Identify which cell holds the provided text, then report its [x, y] central coordinate. 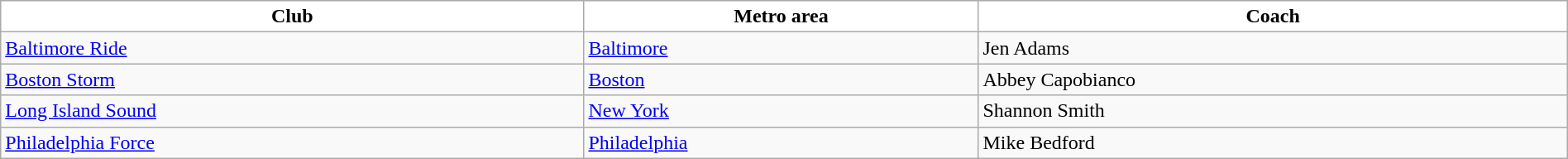
Boston Storm [293, 79]
Metro area [781, 17]
Shannon Smith [1273, 111]
New York [781, 111]
Mike Bedford [1273, 142]
Philadelphia [781, 142]
Coach [1273, 17]
Baltimore [781, 48]
Philadelphia Force [293, 142]
Abbey Capobianco [1273, 79]
Baltimore Ride [293, 48]
Jen Adams [1273, 48]
Long Island Sound [293, 111]
Boston [781, 79]
Club [293, 17]
